For the text-containing cell, return its midpoint in (X, Y) coordinate format. 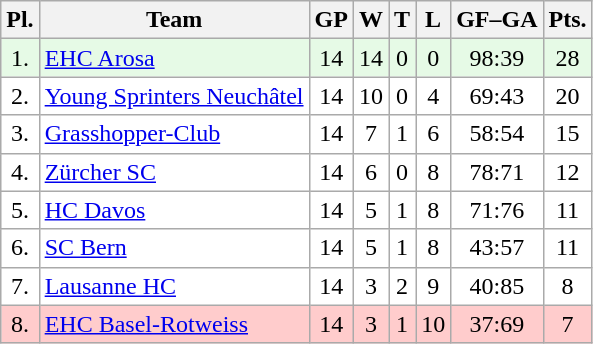
7. (20, 286)
4. (20, 172)
Lausanne HC (174, 286)
Zürcher SC (174, 172)
EHC Arosa (174, 58)
15 (568, 134)
37:69 (497, 324)
71:76 (497, 210)
HC Davos (174, 210)
Grasshopper-Club (174, 134)
58:54 (497, 134)
40:85 (497, 286)
8. (20, 324)
GP (331, 20)
1. (20, 58)
Pts. (568, 20)
98:39 (497, 58)
9 (434, 286)
W (370, 20)
L (434, 20)
20 (568, 96)
43:57 (497, 248)
Pl. (20, 20)
GF–GA (497, 20)
5. (20, 210)
EHC Basel-Rotweiss (174, 324)
2 (402, 286)
2. (20, 96)
12 (568, 172)
28 (568, 58)
4 (434, 96)
SC Bern (174, 248)
Young Sprinters Neuchâtel (174, 96)
T (402, 20)
69:43 (497, 96)
Team (174, 20)
78:71 (497, 172)
6. (20, 248)
3. (20, 134)
